Provide the [X, Y] coordinate of the cell's center where the given text is located.  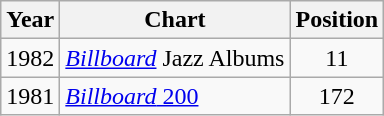
Billboard 200 [175, 96]
Year [30, 20]
11 [337, 58]
Position [337, 20]
Billboard Jazz Albums [175, 58]
1981 [30, 96]
172 [337, 96]
1982 [30, 58]
Chart [175, 20]
